Locate the cell with the specified text and output its [X, Y] center coordinate. 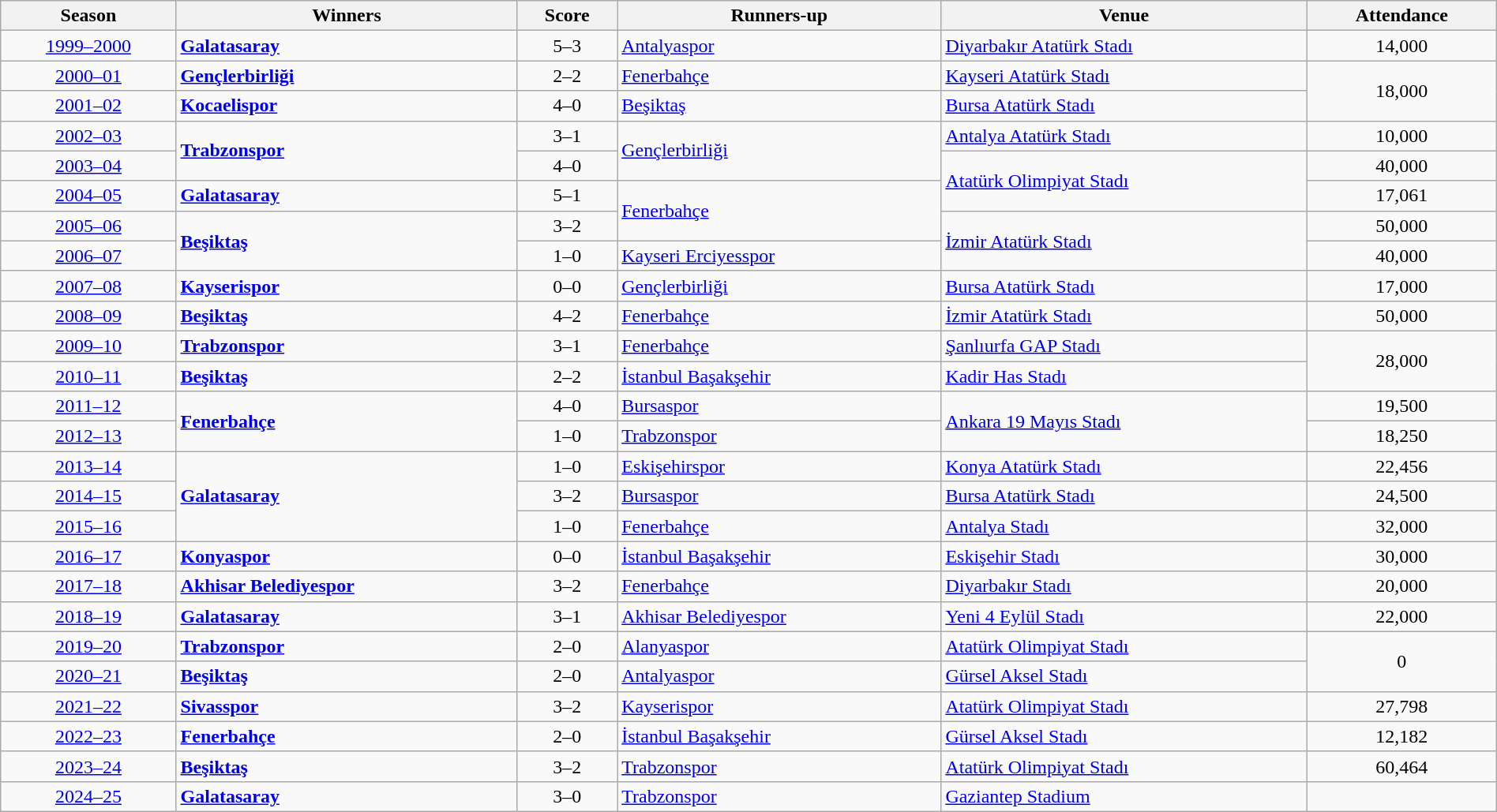
4–2 [567, 316]
Diyarbakır Atatürk Stadı [1124, 46]
2018–19 [88, 616]
Diyarbakır Stadı [1124, 586]
2020–21 [88, 676]
2017–18 [88, 586]
2003–04 [88, 166]
Eskişehirspor [779, 466]
Kayseri Atatürk Stadı [1124, 76]
2015–16 [88, 526]
Kocaelispor [347, 106]
2010–11 [88, 376]
Gaziantep Stadium [1124, 796]
Konya Atatürk Stadı [1124, 466]
5–3 [567, 46]
Antalya Atatürk Stadı [1124, 136]
2006–07 [88, 256]
2008–09 [88, 316]
Score [567, 16]
3–0 [567, 796]
Attendance [1401, 16]
Eskişehir Stadı [1124, 556]
27,798 [1401, 706]
32,000 [1401, 526]
60,464 [1401, 766]
2001–02 [88, 106]
Venue [1124, 16]
22,456 [1401, 466]
2023–24 [88, 766]
Sivasspor [347, 706]
2007–08 [88, 286]
2014–15 [88, 496]
2002–03 [88, 136]
2016–17 [88, 556]
2009–10 [88, 346]
1999–2000 [88, 46]
Kayseri Erciyesspor [779, 256]
2013–14 [88, 466]
Yeni 4 Eylül Stadı [1124, 616]
5–1 [567, 196]
24,500 [1401, 496]
Kadir Has Stadı [1124, 376]
20,000 [1401, 586]
2022–23 [88, 736]
17,061 [1401, 196]
14,000 [1401, 46]
Şanlıurfa GAP Stadı [1124, 346]
12,182 [1401, 736]
22,000 [1401, 616]
2011–12 [88, 406]
2021–22 [88, 706]
Winners [347, 16]
Ankara 19 Mayıs Stadı [1124, 421]
0 [1401, 661]
17,000 [1401, 286]
Antalya Stadı [1124, 526]
18,000 [1401, 91]
2005–06 [88, 226]
2004–05 [88, 196]
18,250 [1401, 436]
2024–25 [88, 796]
19,500 [1401, 406]
2019–20 [88, 646]
30,000 [1401, 556]
2000–01 [88, 76]
Alanyaspor [779, 646]
Runners-up [779, 16]
28,000 [1401, 361]
Season [88, 16]
10,000 [1401, 136]
Konyaspor [347, 556]
2012–13 [88, 436]
